Determine the (X, Y) coordinate at the center of the cell enclosing the given text.  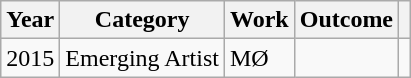
2015 (30, 58)
Outcome (346, 20)
Year (30, 20)
Emerging Artist (142, 58)
Category (142, 20)
MØ (259, 58)
Work (259, 20)
